Pinpoint the cell where the given text exists, returning its (X, Y) midpoint coordinate. 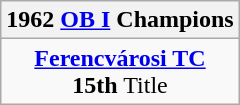
Ferencvárosi TC15th Title (120, 72)
1962 OB I Champions (120, 20)
